Find where the given text appears and provide that cell's center as (x, y) coordinate. 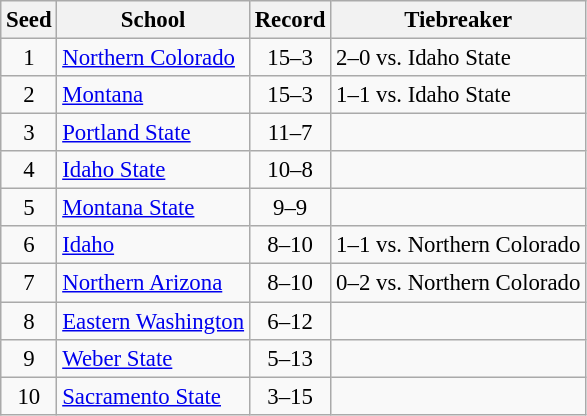
Eastern Washington (153, 321)
6–12 (290, 321)
9 (29, 358)
Northern Arizona (153, 283)
1–1 vs. Idaho State (458, 95)
1 (29, 58)
8 (29, 321)
11–7 (290, 133)
1–1 vs. Northern Colorado (458, 245)
2 (29, 95)
10 (29, 396)
9–9 (290, 208)
Seed (29, 20)
Weber State (153, 358)
School (153, 20)
Sacramento State (153, 396)
Tiebreaker (458, 20)
5 (29, 208)
2–0 vs. Idaho State (458, 58)
3 (29, 133)
5–13 (290, 358)
6 (29, 245)
4 (29, 170)
Portland State (153, 133)
3–15 (290, 396)
10–8 (290, 170)
Record (290, 20)
0–2 vs. Northern Colorado (458, 283)
Montana State (153, 208)
Idaho (153, 245)
Montana (153, 95)
Idaho State (153, 170)
7 (29, 283)
Northern Colorado (153, 58)
